Search for the cell housing the specified text and yield its [X, Y] center coordinate. 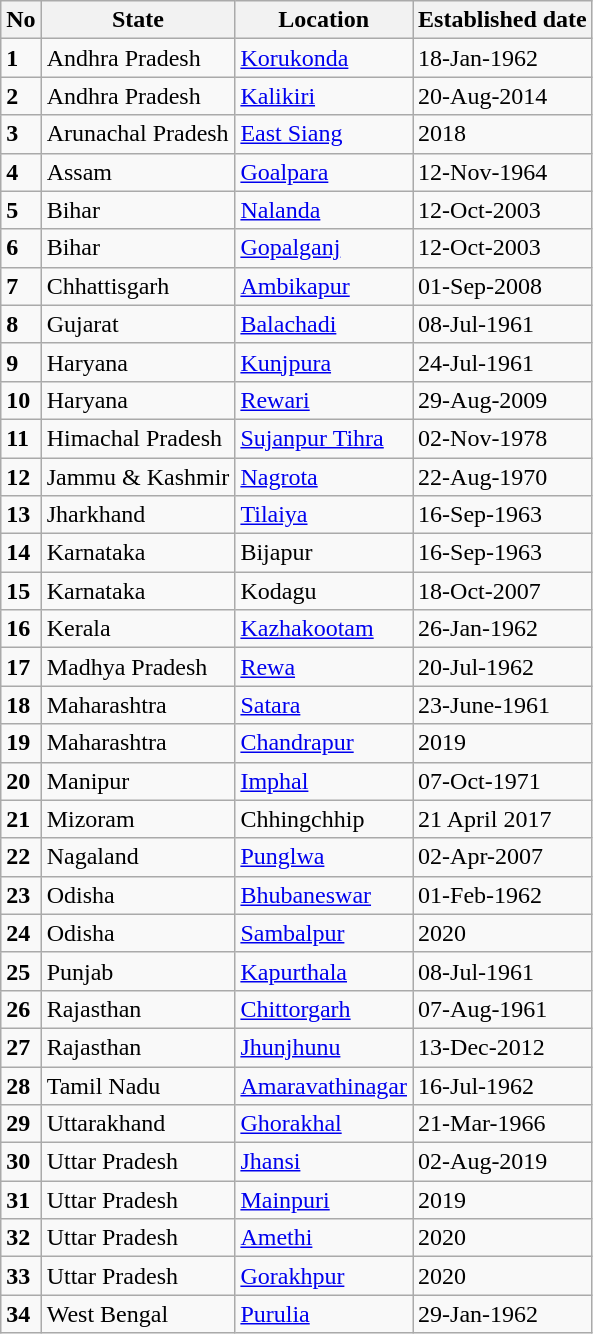
07-Aug-1961 [503, 1009]
30 [21, 1162]
29 [21, 1124]
18-Jan-1962 [503, 58]
6 [21, 248]
Chittorgarh [324, 1009]
29-Aug-2009 [503, 400]
Rewa [324, 667]
25 [21, 971]
Kalikiri [324, 96]
State [138, 20]
4 [21, 172]
24-Jul-1961 [503, 362]
West Bengal [138, 1314]
Kapurthala [324, 971]
Satara [324, 705]
20-Jul-1962 [503, 667]
31 [21, 1200]
Arunachal Pradesh [138, 134]
10 [21, 400]
9 [21, 362]
17 [21, 667]
28 [21, 1085]
20 [21, 781]
Kerala [138, 629]
21 April 2017 [503, 819]
18-Oct-2007 [503, 591]
01-Feb-1962 [503, 895]
Jhunjhunu [324, 1047]
Imphal [324, 781]
Chhattisgarh [138, 286]
Location [324, 20]
No [21, 20]
29-Jan-1962 [503, 1314]
Gopalganj [324, 248]
23 [21, 895]
Gujarat [138, 324]
32 [21, 1238]
Mizoram [138, 819]
Punjab [138, 971]
Chhingchhip [324, 819]
Gorakhpur [324, 1276]
21 [21, 819]
27 [21, 1047]
02-Aug-2019 [503, 1162]
Kunjpura [324, 362]
2018 [503, 134]
Jammu & Kashmir [138, 477]
Bijapur [324, 553]
22 [21, 857]
16-Jul-1962 [503, 1085]
24 [21, 933]
20-Aug-2014 [503, 96]
22-Aug-1970 [503, 477]
Purulia [324, 1314]
Punglwa [324, 857]
19 [21, 743]
34 [21, 1314]
Ambikapur [324, 286]
Balachadi [324, 324]
Mainpuri [324, 1200]
Rewari [324, 400]
26-Jan-1962 [503, 629]
Uttarakhand [138, 1124]
Sujanpur Tihra [324, 438]
Jharkhand [138, 515]
Tilaiya [324, 515]
5 [21, 210]
Nalanda [324, 210]
7 [21, 286]
Amaravathinagar [324, 1085]
Sambalpur [324, 933]
Chandrapur [324, 743]
Korukonda [324, 58]
Kodagu [324, 591]
Bhubaneswar [324, 895]
Goalpara [324, 172]
Jhansi [324, 1162]
02-Apr-2007 [503, 857]
Nagaland [138, 857]
12 [21, 477]
07-Oct-1971 [503, 781]
Madhya Pradesh [138, 667]
13-Dec-2012 [503, 1047]
12-Nov-1964 [503, 172]
Nagrota [324, 477]
23-June-1961 [503, 705]
8 [21, 324]
02-Nov-1978 [503, 438]
Tamil Nadu [138, 1085]
Ghorakhal [324, 1124]
Himachal Pradesh [138, 438]
18 [21, 705]
33 [21, 1276]
21-Mar-1966 [503, 1124]
13 [21, 515]
15 [21, 591]
3 [21, 134]
14 [21, 553]
2 [21, 96]
26 [21, 1009]
Manipur [138, 781]
1 [21, 58]
01-Sep-2008 [503, 286]
16 [21, 629]
Assam [138, 172]
Established date [503, 20]
11 [21, 438]
Amethi [324, 1238]
East Siang [324, 134]
Kazhakootam [324, 629]
